Capture the cell that displays the provided text and extract its [X, Y] central coordinate. 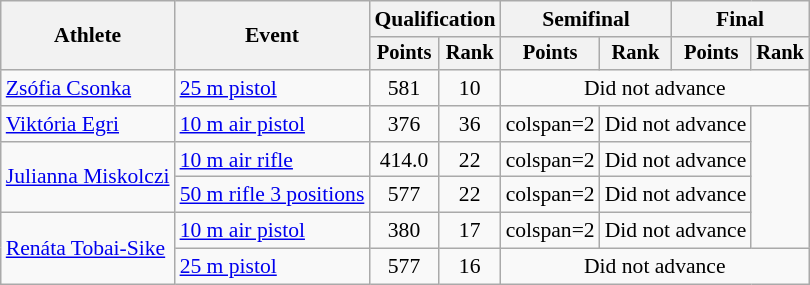
380 [404, 231]
Event [272, 36]
376 [404, 124]
414.0 [404, 160]
581 [404, 88]
Qualification [434, 19]
16 [470, 267]
50 m rifle 3 positions [272, 195]
Julianna Miskolczi [88, 178]
Zsófia Csonka [88, 88]
Athlete [88, 36]
Viktória Egri [88, 124]
Renáta Tobai-Sike [88, 248]
10 m air rifle [272, 160]
17 [470, 231]
Semifinal [586, 19]
10 [470, 88]
36 [470, 124]
Final [740, 19]
